Detect which cell encompasses the target text, then output its [x, y] center coordinate. 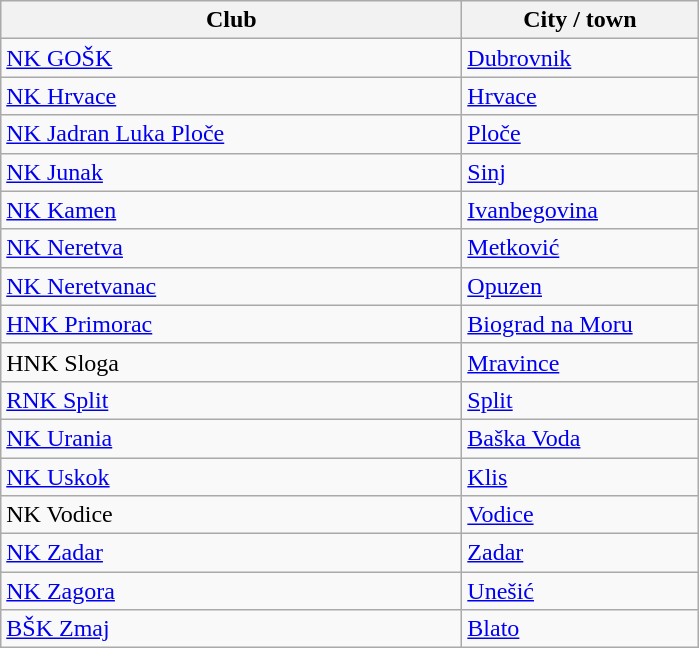
Club [232, 20]
Ploče [580, 134]
NK Hrvace [232, 96]
Blato [580, 629]
NK Jadran Luka Ploče [232, 134]
NK Uskok [232, 477]
NK Junak [232, 172]
BŠK Zmaj [232, 629]
RNK Split [232, 400]
Metković [580, 248]
Ivanbegovina [580, 210]
Klis [580, 477]
NK Zagora [232, 591]
Hrvace [580, 96]
HNK Primorac [232, 324]
Vodice [580, 515]
NK GOŠK [232, 58]
Split [580, 400]
Biograd na Moru [580, 324]
Zadar [580, 553]
Dubrovnik [580, 58]
NK Neretva [232, 248]
NK Neretvanac [232, 286]
NK Kamen [232, 210]
NK Zadar [232, 553]
NK Vodice [232, 515]
Opuzen [580, 286]
Sinj [580, 172]
Baška Voda [580, 438]
Mravince [580, 362]
Unešić [580, 591]
NK Urania [232, 438]
HNK Sloga [232, 362]
City / town [580, 20]
